Provide the [x, y] coordinate of the cell's center where the given text is located.  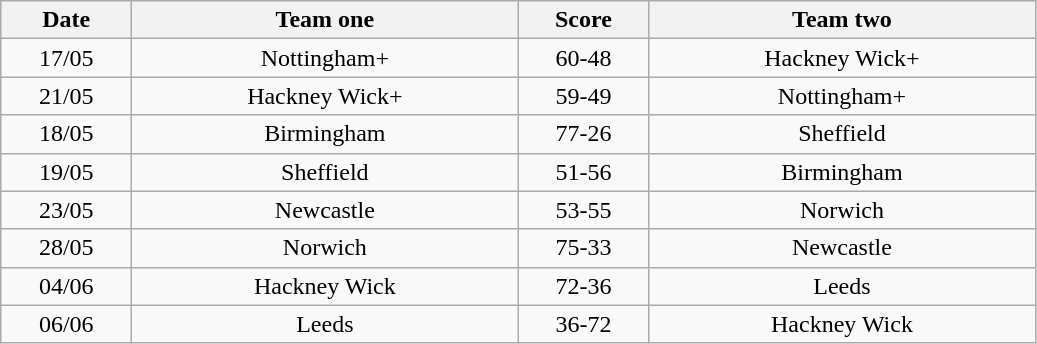
75-33 [584, 248]
53-55 [584, 210]
51-56 [584, 172]
Score [584, 20]
Team one [325, 20]
72-36 [584, 286]
77-26 [584, 134]
18/05 [66, 134]
23/05 [66, 210]
59-49 [584, 96]
21/05 [66, 96]
60-48 [584, 58]
Team two [842, 20]
06/06 [66, 324]
19/05 [66, 172]
04/06 [66, 286]
36-72 [584, 324]
Date [66, 20]
17/05 [66, 58]
28/05 [66, 248]
